Extract the [X, Y] coordinate from the center of the cell holding the provided text.  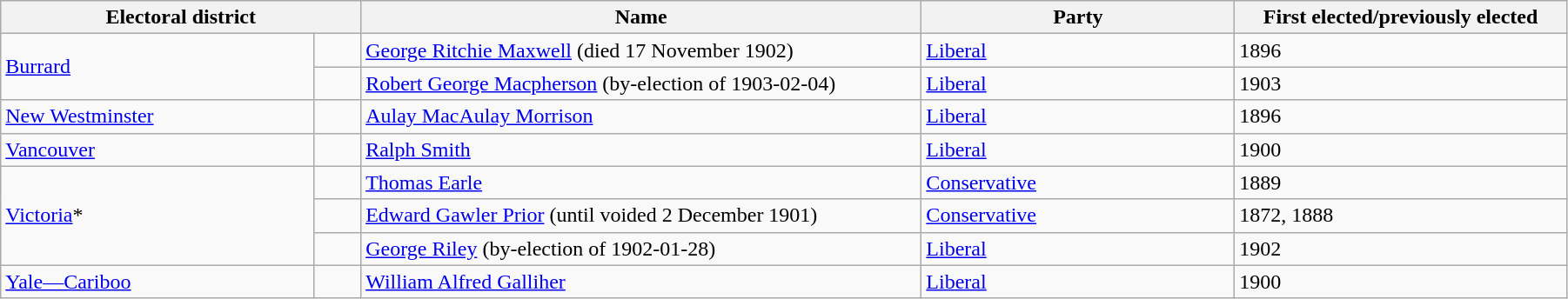
Vancouver [157, 149]
George Riley (by-election of 1902-01-28) [641, 249]
Edward Gawler Prior (until voided 2 December 1901) [641, 216]
1872, 1888 [1401, 216]
First elected/previously elected [1401, 17]
Yale—Cariboo [157, 282]
Aulay MacAulay Morrison [641, 116]
Victoria* [157, 216]
1903 [1401, 83]
Robert George Macpherson (by-election of 1903-02-04) [641, 83]
William Alfred Galliher [641, 282]
Electoral district [181, 17]
Burrard [157, 67]
Party [1078, 17]
New Westminster [157, 116]
1902 [1401, 249]
1889 [1401, 183]
Name [641, 17]
George Ritchie Maxwell (died 17 November 1902) [641, 50]
Thomas Earle [641, 183]
Ralph Smith [641, 149]
